Detect which cell encompasses the target text, then output its (x, y) center coordinate. 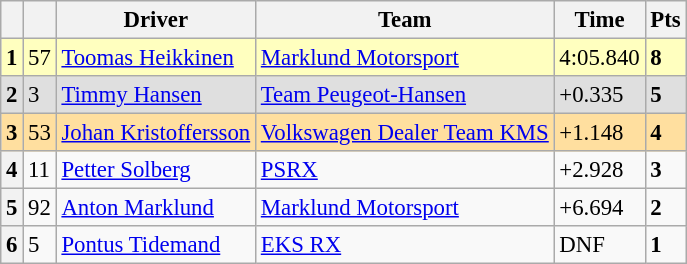
4:05.840 (600, 58)
Volkswagen Dealer Team KMS (404, 133)
Toomas Heikkinen (156, 58)
+2.928 (600, 170)
92 (40, 208)
Team (404, 20)
6 (12, 245)
Team Peugeot-Hansen (404, 95)
+1.148 (600, 133)
53 (40, 133)
+6.694 (600, 208)
Time (600, 20)
+0.335 (600, 95)
8 (666, 58)
Anton Marklund (156, 208)
Pontus Tidemand (156, 245)
DNF (600, 245)
Pts (666, 20)
EKS RX (404, 245)
Johan Kristoffersson (156, 133)
57 (40, 58)
Driver (156, 20)
PSRX (404, 170)
Timmy Hansen (156, 95)
11 (40, 170)
Petter Solberg (156, 170)
